Determine the (X, Y) coordinate at the center of the cell enclosing the given text.  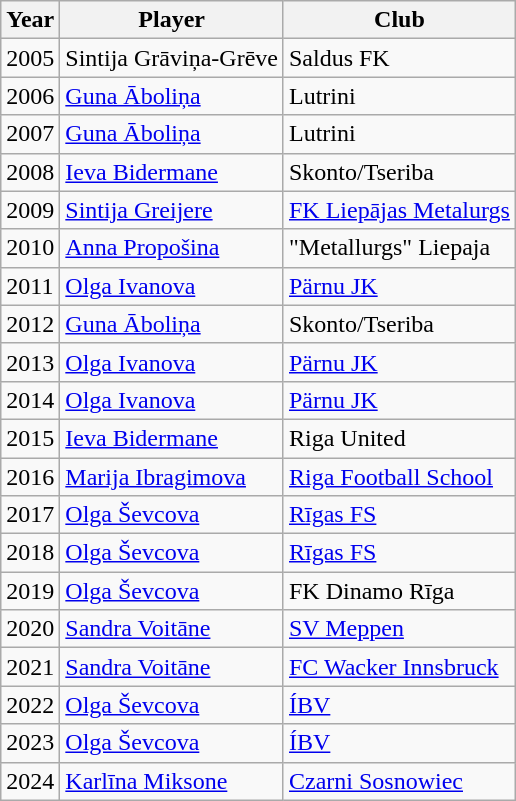
Sintija Greijere (172, 210)
2005 (30, 58)
2018 (30, 553)
FC Wacker Innsbruck (399, 667)
2019 (30, 591)
Riga United (399, 438)
Club (399, 20)
2012 (30, 324)
"Metallurgs" Liepaja (399, 248)
2007 (30, 134)
2021 (30, 667)
2023 (30, 743)
2016 (30, 477)
Sintija Grāviņa-Grēve (172, 58)
2014 (30, 400)
Riga Football School (399, 477)
2015 (30, 438)
2024 (30, 781)
2013 (30, 362)
Player (172, 20)
FK Liepājas Metalurgs (399, 210)
2020 (30, 629)
2010 (30, 248)
Karlīna Miksone (172, 781)
Year (30, 20)
Marija Ibragimova (172, 477)
2008 (30, 172)
2022 (30, 705)
2017 (30, 515)
2009 (30, 210)
SV Meppen (399, 629)
Anna Propošina (172, 248)
Saldus FK (399, 58)
FK Dinamo Rīga (399, 591)
2006 (30, 96)
Czarni Sosnowiec (399, 781)
2011 (30, 286)
